Return the (X, Y) coordinate for the center point of the cell that contains the specified text.  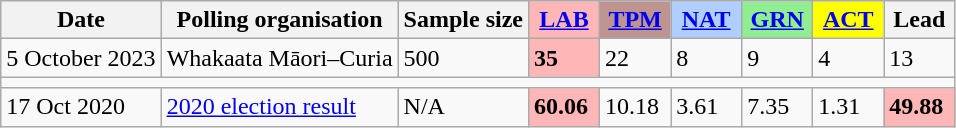
1.31 (848, 107)
Lead (920, 20)
22 (636, 58)
GRN (778, 20)
9 (778, 58)
10.18 (636, 107)
4 (848, 58)
8 (706, 58)
2020 election result (280, 107)
N/A (463, 107)
Polling organisation (280, 20)
13 (920, 58)
LAB (564, 20)
Date (81, 20)
3.61 (706, 107)
49.88 (920, 107)
7.35 (778, 107)
Sample size (463, 20)
17 Oct 2020 (81, 107)
NAT (706, 20)
TPM (636, 20)
60.06 (564, 107)
5 October 2023 (81, 58)
35 (564, 58)
Whakaata Māori–Curia (280, 58)
500 (463, 58)
ACT (848, 20)
